Pinpoint the cell where the given text exists, returning its (x, y) midpoint coordinate. 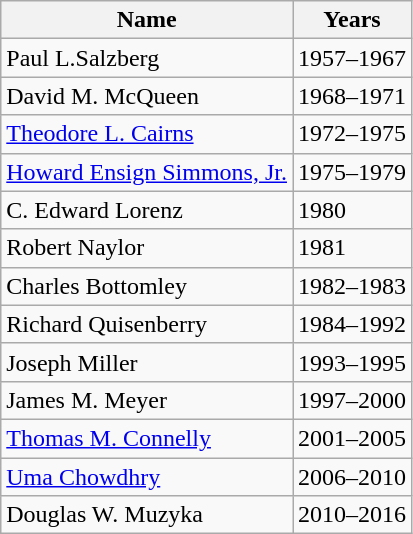
1968–1971 (352, 96)
1975–1979 (352, 172)
Robert Naylor (147, 248)
2001–2005 (352, 438)
Thomas M. Connelly (147, 438)
Richard Quisenberry (147, 324)
Paul L.Salzberg (147, 58)
David M. McQueen (147, 96)
1982–1983 (352, 286)
Howard Ensign Simmons, Jr. (147, 172)
1981 (352, 248)
1980 (352, 210)
Uma Chowdhry (147, 477)
2006–2010 (352, 477)
James M. Meyer (147, 400)
1972–1975 (352, 134)
1993–1995 (352, 362)
Years (352, 20)
Theodore L. Cairns (147, 134)
1957–1967 (352, 58)
1997–2000 (352, 400)
Name (147, 20)
2010–2016 (352, 515)
Joseph Miller (147, 362)
1984–1992 (352, 324)
Charles Bottomley (147, 286)
Douglas W. Muzyka (147, 515)
C. Edward Lorenz (147, 210)
